Extract the (X, Y) coordinate from the center of the cell holding the provided text.  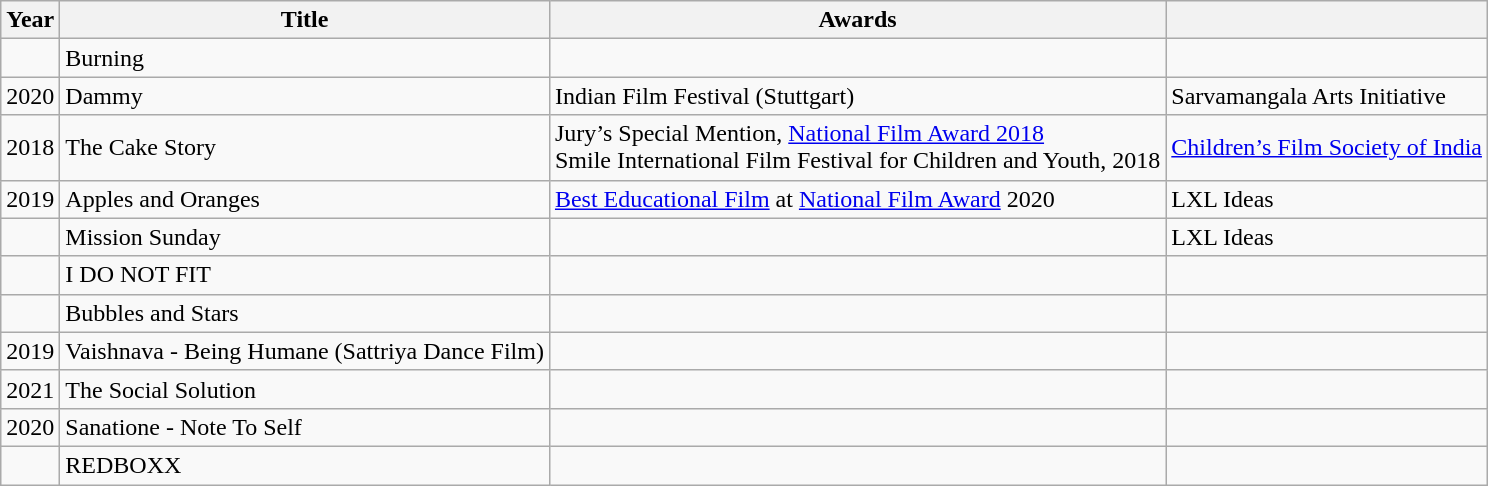
Sanatione - Note To Self (305, 427)
The Cake Story (305, 148)
2018 (30, 148)
Apples and Oranges (305, 199)
Indian Film Festival (Stuttgart) (857, 96)
Mission Sunday (305, 237)
Best Educational Film at National Film Award 2020 (857, 199)
Bubbles and Stars (305, 313)
Vaishnava - Being Humane (Sattriya Dance Film) (305, 351)
Sarvamangala Arts Initiative (1327, 96)
The Social Solution (305, 389)
REDBOXX (305, 465)
Title (305, 20)
Dammy (305, 96)
Awards (857, 20)
Children’s Film Society of India (1327, 148)
Burning (305, 58)
2021 (30, 389)
I DO NOT FIT (305, 275)
Jury’s Special Mention, National Film Award 2018Smile International Film Festival for Children and Youth, 2018 (857, 148)
Year (30, 20)
